Extract the (X, Y) coordinate from the center of the cell holding the provided text.  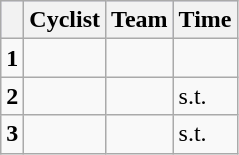
Team (140, 20)
1 (12, 58)
2 (12, 96)
Cyclist (65, 20)
3 (12, 134)
Time (205, 20)
